Locate the cell with the specified text and output its (X, Y) center coordinate. 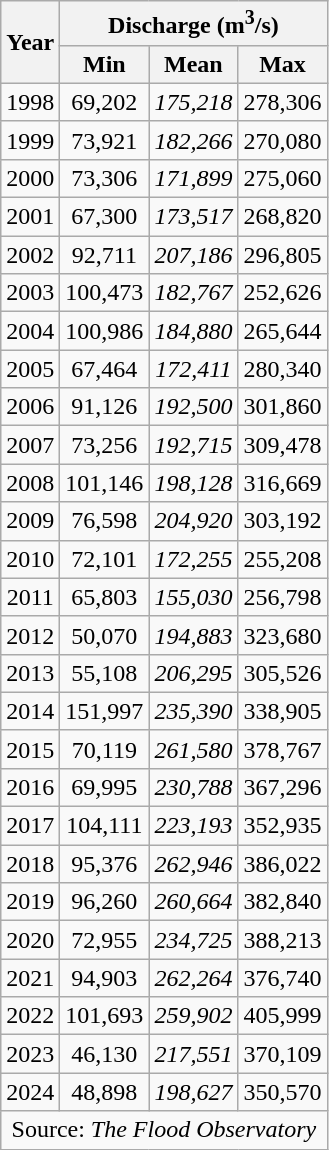
155,030 (194, 597)
70,119 (104, 749)
316,669 (282, 483)
2002 (30, 255)
100,986 (104, 331)
182,767 (194, 293)
72,101 (104, 559)
2015 (30, 749)
265,644 (282, 331)
350,570 (282, 1092)
101,146 (104, 483)
100,473 (104, 293)
184,880 (194, 331)
69,995 (104, 787)
370,109 (282, 1054)
262,264 (194, 978)
204,920 (194, 521)
2004 (30, 331)
2008 (30, 483)
2016 (30, 787)
73,256 (104, 445)
388,213 (282, 940)
Max (282, 64)
2007 (30, 445)
2006 (30, 407)
230,788 (194, 787)
72,955 (104, 940)
303,192 (282, 521)
Source: The Flood Observatory (164, 1130)
Mean (194, 64)
Discharge (m3/s) (194, 24)
73,921 (104, 140)
67,464 (104, 369)
192,500 (194, 407)
50,070 (104, 635)
198,128 (194, 483)
405,999 (282, 1016)
73,306 (104, 178)
2018 (30, 864)
1999 (30, 140)
207,186 (194, 255)
2003 (30, 293)
69,202 (104, 102)
46,130 (104, 1054)
2019 (30, 902)
76,598 (104, 521)
55,108 (104, 673)
94,903 (104, 978)
2005 (30, 369)
234,725 (194, 940)
104,111 (104, 826)
217,551 (194, 1054)
262,946 (194, 864)
1998 (30, 102)
378,767 (282, 749)
2017 (30, 826)
259,902 (194, 1016)
206,295 (194, 673)
270,080 (282, 140)
95,376 (104, 864)
2001 (30, 217)
194,883 (194, 635)
91,126 (104, 407)
Year (30, 42)
2020 (30, 940)
2011 (30, 597)
261,580 (194, 749)
48,898 (104, 1092)
172,255 (194, 559)
301,860 (282, 407)
382,840 (282, 902)
172,411 (194, 369)
2023 (30, 1054)
2009 (30, 521)
235,390 (194, 711)
171,899 (194, 178)
101,693 (104, 1016)
2012 (30, 635)
2022 (30, 1016)
92,711 (104, 255)
278,306 (282, 102)
65,803 (104, 597)
252,626 (282, 293)
173,517 (194, 217)
268,820 (282, 217)
367,296 (282, 787)
2024 (30, 1092)
175,218 (194, 102)
352,935 (282, 826)
275,060 (282, 178)
Min (104, 64)
2010 (30, 559)
256,798 (282, 597)
309,478 (282, 445)
376,740 (282, 978)
296,805 (282, 255)
280,340 (282, 369)
305,526 (282, 673)
386,022 (282, 864)
96,260 (104, 902)
323,680 (282, 635)
260,664 (194, 902)
182,266 (194, 140)
223,193 (194, 826)
151,997 (104, 711)
2014 (30, 711)
2000 (30, 178)
2021 (30, 978)
255,208 (282, 559)
192,715 (194, 445)
67,300 (104, 217)
338,905 (282, 711)
198,627 (194, 1092)
2013 (30, 673)
